Return [X, Y] of the center of cell containing provided text 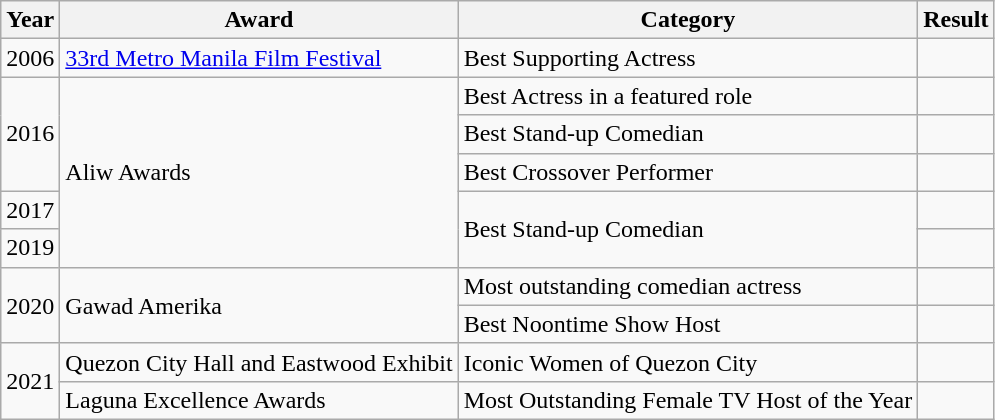
Best Noontime Show Host [688, 324]
2021 [30, 381]
Laguna Excellence Awards [259, 400]
33rd Metro Manila Film Festival [259, 58]
Category [688, 20]
2020 [30, 305]
Best Supporting Actress [688, 58]
Best Crossover Performer [688, 172]
Most outstanding comedian actress [688, 286]
2016 [30, 134]
Year [30, 20]
Result [956, 20]
Most Outstanding Female TV Host of the Year [688, 400]
2019 [30, 248]
2017 [30, 210]
Aliw Awards [259, 172]
Iconic Women of Quezon City [688, 362]
Quezon City Hall and Eastwood Exhibit [259, 362]
Award [259, 20]
Gawad Amerika [259, 305]
2006 [30, 58]
Best Actress in a featured role [688, 96]
